Return the [x, y] coordinate for the center point of the cell that contains the specified text.  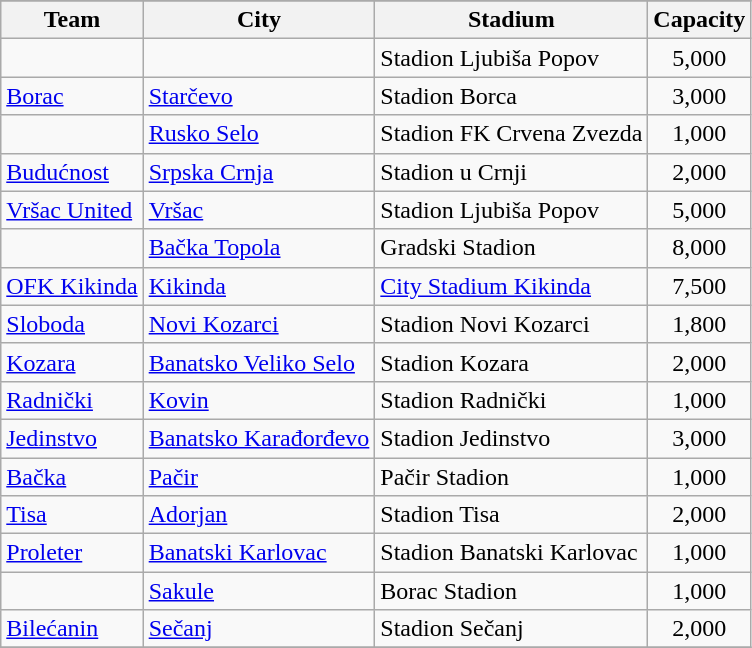
Starčevo [259, 96]
Stadion FK Crvena Zvezda [512, 134]
Stadion Tisa [512, 515]
Sloboda [72, 324]
Vršac [259, 210]
Bilećanin [72, 629]
Stadion Novi Kozarci [512, 324]
Stadion Kozara [512, 362]
Stadion Radnički [512, 400]
Vršac United [72, 210]
Capacity [700, 20]
Banatsko Veliko Selo [259, 362]
1,800 [700, 324]
Bačka Topola [259, 248]
City [259, 20]
Jedinstvo [72, 438]
Gradski Stadion [512, 248]
Stadium [512, 20]
Banatski Karlovac [259, 553]
Sakule [259, 591]
Kozara [72, 362]
Stadion Borca [512, 96]
Proleter [72, 553]
8,000 [700, 248]
Novi Kozarci [259, 324]
Bačka [72, 477]
Kovin [259, 400]
Stadion Jedinstvo [512, 438]
Pačir Stadion [512, 477]
Sečanj [259, 629]
Borac Stadion [512, 591]
7,500 [700, 286]
Stadion Sečanj [512, 629]
City Stadium Kikinda [512, 286]
Kikinda [259, 286]
OFK Kikinda [72, 286]
Banatsko Karađorđevo [259, 438]
Borac [72, 96]
Pačir [259, 477]
Radnički [72, 400]
Stadion u Crnji [512, 172]
Adorjan [259, 515]
Srpska Crnja [259, 172]
Stadion Banatski Karlovac [512, 553]
Rusko Selo [259, 134]
Budućnost [72, 172]
Tisa [72, 515]
Team [72, 20]
